Locate the cell with the specified text and output its [x, y] center coordinate. 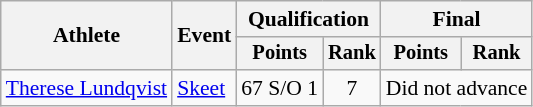
Qualification [308, 19]
7 [352, 88]
Athlete [86, 36]
Therese Lundqvist [86, 88]
67 S/O 1 [280, 88]
Final [457, 19]
Did not advance [457, 88]
Event [204, 36]
Skeet [204, 88]
